Extract the [X, Y] coordinate from the center of the cell holding the provided text.  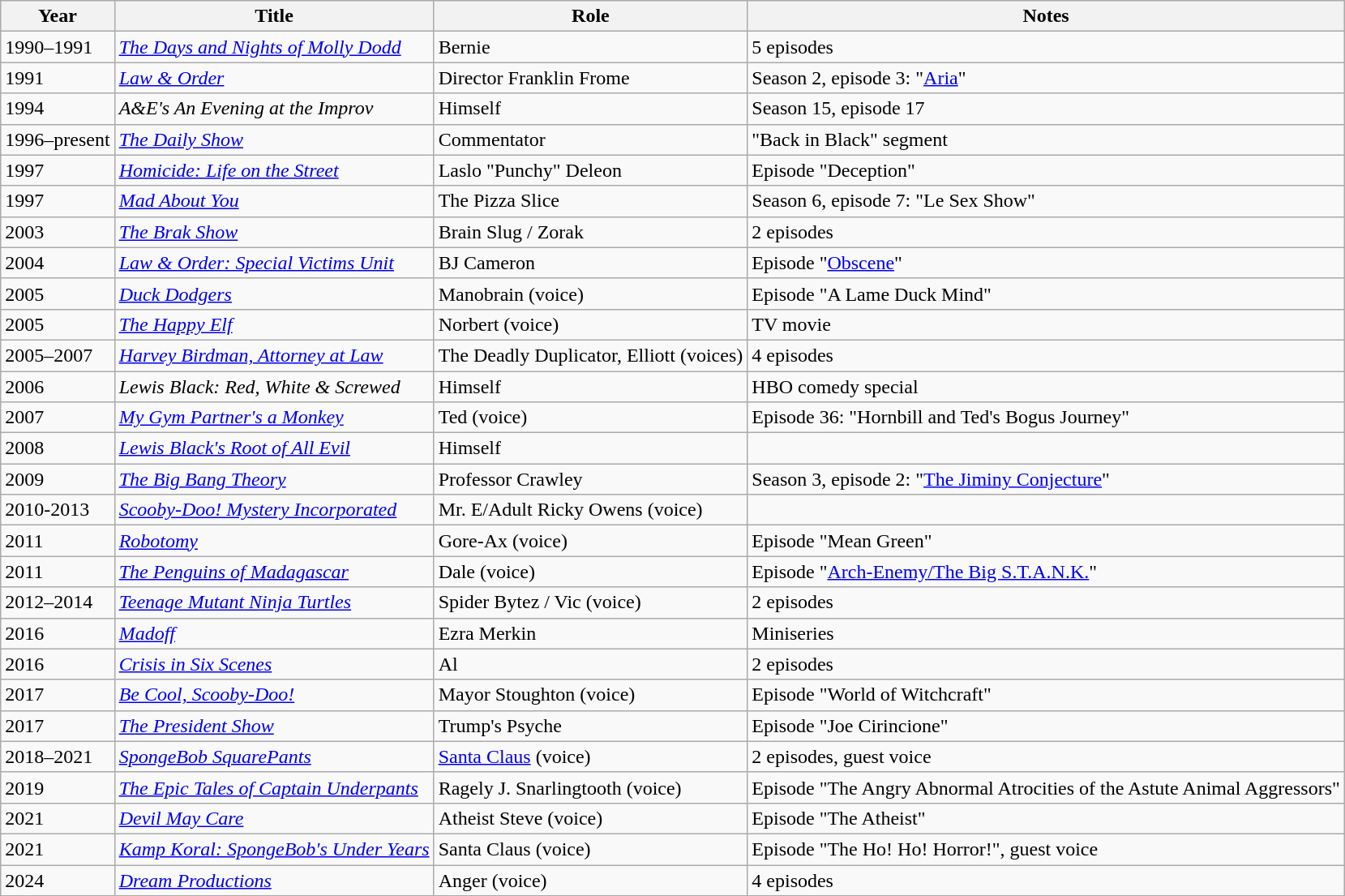
1996–present [58, 139]
Director Franklin Frome [590, 78]
Lewis Black: Red, White & Screwed [274, 387]
Bernie [590, 47]
Episode "Arch-Enemy/The Big S.T.A.N.K." [1046, 572]
1994 [58, 109]
Laslo "Punchy" Deleon [590, 170]
The President Show [274, 726]
The Epic Tales of Captain Underpants [274, 787]
"Back in Black" segment [1046, 139]
Madoff [274, 633]
Year [58, 16]
Miniseries [1046, 633]
The Brak Show [274, 232]
2 episodes, guest voice [1046, 757]
Devil May Care [274, 818]
Robotomy [274, 541]
The Pizza Slice [590, 201]
Brain Slug / Zorak [590, 232]
Season 3, episode 2: "The Jiminy Conjecture" [1046, 479]
Mad About You [274, 201]
2019 [58, 787]
Season 2, episode 3: "Aria" [1046, 78]
BJ Cameron [590, 263]
Gore-Ax (voice) [590, 541]
Homicide: Life on the Street [274, 170]
The Big Bang Theory [274, 479]
Episode "The Angry Abnormal Atrocities of the Astute Animal Aggressors" [1046, 787]
Episode "Mean Green" [1046, 541]
Episode 36: "Hornbill and Ted's Bogus Journey" [1046, 418]
2007 [58, 418]
Manobrain (voice) [590, 294]
2008 [58, 448]
Spider Bytez / Vic (voice) [590, 602]
Duck Dodgers [274, 294]
Ragely J. Snarlingtooth (voice) [590, 787]
Teenage Mutant Ninja Turtles [274, 602]
2012–2014 [58, 602]
The Daily Show [274, 139]
Anger (voice) [590, 880]
HBO comedy special [1046, 387]
Dale (voice) [590, 572]
Harvey Birdman, Attorney at Law [274, 355]
Professor Crawley [590, 479]
The Happy Elf [274, 324]
1990–1991 [58, 47]
1991 [58, 78]
Atheist Steve (voice) [590, 818]
Ted (voice) [590, 418]
Episode "Obscene" [1046, 263]
Notes [1046, 16]
Episode "Joe Cirincione" [1046, 726]
2010-2013 [58, 510]
Trump's Psyche [590, 726]
My Gym Partner's a Monkey [274, 418]
Ezra Merkin [590, 633]
Episode "World of Witchcraft" [1046, 695]
Scooby-Doo! Mystery Incorporated [274, 510]
2003 [58, 232]
The Days and Nights of Molly Dodd [274, 47]
The Deadly Duplicator, Elliott (voices) [590, 355]
2018–2021 [58, 757]
TV movie [1046, 324]
2005–2007 [58, 355]
Mayor Stoughton (voice) [590, 695]
Episode "A Lame Duck Mind" [1046, 294]
2009 [58, 479]
Law & Order [274, 78]
2024 [58, 880]
Al [590, 664]
Commentator [590, 139]
Kamp Koral: SpongeBob's Under Years [274, 849]
Episode "The Atheist" [1046, 818]
Be Cool, Scooby-Doo! [274, 695]
2004 [58, 263]
Norbert (voice) [590, 324]
Episode "Deception" [1046, 170]
Season 6, episode 7: "Le Sex Show" [1046, 201]
Mr. E/Adult Ricky Owens (voice) [590, 510]
Title [274, 16]
Crisis in Six Scenes [274, 664]
A&E's An Evening at the Improv [274, 109]
Episode "The Ho! Ho! Horror!", guest voice [1046, 849]
SpongeBob SquarePants [274, 757]
Role [590, 16]
5 episodes [1046, 47]
2006 [58, 387]
Lewis Black's Root of All Evil [274, 448]
The Penguins of Madagascar [274, 572]
Law & Order: Special Victims Unit [274, 263]
Season 15, episode 17 [1046, 109]
Dream Productions [274, 880]
